Find where the given text appears and provide that cell's center as (X, Y) coordinate. 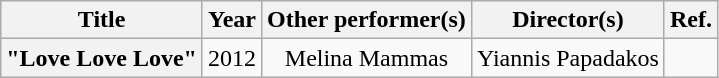
Melina Mammas (367, 58)
Other performer(s) (367, 20)
Ref. (690, 20)
Title (102, 20)
Director(s) (568, 20)
2012 (232, 58)
"Love Love Love" (102, 58)
Year (232, 20)
Yiannis Papadakos (568, 58)
